Capture the cell that displays the provided text and extract its (X, Y) central coordinate. 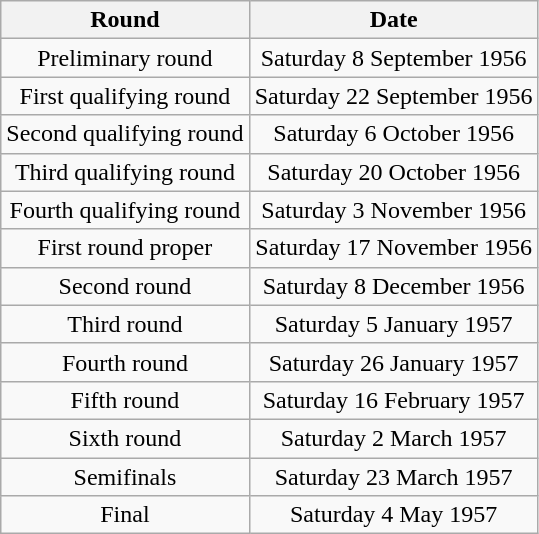
Second qualifying round (125, 134)
First round proper (125, 248)
Saturday 6 October 1956 (394, 134)
Fifth round (125, 400)
Saturday 5 January 1957 (394, 324)
Saturday 4 May 1957 (394, 515)
Round (125, 20)
First qualifying round (125, 96)
Third qualifying round (125, 172)
Preliminary round (125, 58)
Saturday 16 February 1957 (394, 400)
Final (125, 515)
Fourth round (125, 362)
Sixth round (125, 438)
Saturday 3 November 1956 (394, 210)
Saturday 2 March 1957 (394, 438)
Saturday 22 September 1956 (394, 96)
Second round (125, 286)
Third round (125, 324)
Date (394, 20)
Fourth qualifying round (125, 210)
Saturday 8 December 1956 (394, 286)
Saturday 8 September 1956 (394, 58)
Saturday 17 November 1956 (394, 248)
Saturday 20 October 1956 (394, 172)
Saturday 23 March 1957 (394, 477)
Saturday 26 January 1957 (394, 362)
Semifinals (125, 477)
